Find where the given text appears and provide that cell's center as (x, y) coordinate. 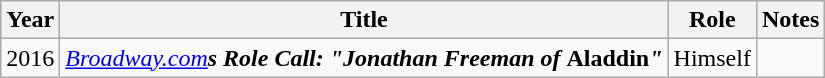
2016 (30, 58)
Himself (712, 58)
Notes (790, 20)
Role (712, 20)
Title (364, 20)
Year (30, 20)
Broadway.coms Role Call: "Jonathan Freeman of Aladdin" (364, 58)
